Scan for the cell matching the given text and deliver its [X, Y] coordinate at center. 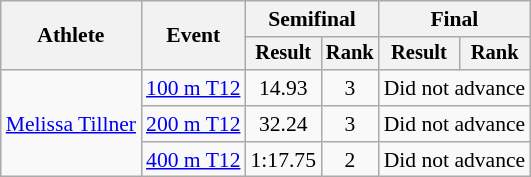
Semifinal [312, 19]
32.24 [284, 124]
Event [193, 36]
200 m T12 [193, 124]
100 m T12 [193, 88]
Melissa Tillner [71, 124]
Final [455, 19]
14.93 [284, 88]
Athlete [71, 36]
